Find where the given text appears and provide that cell's center as [x, y] coordinate. 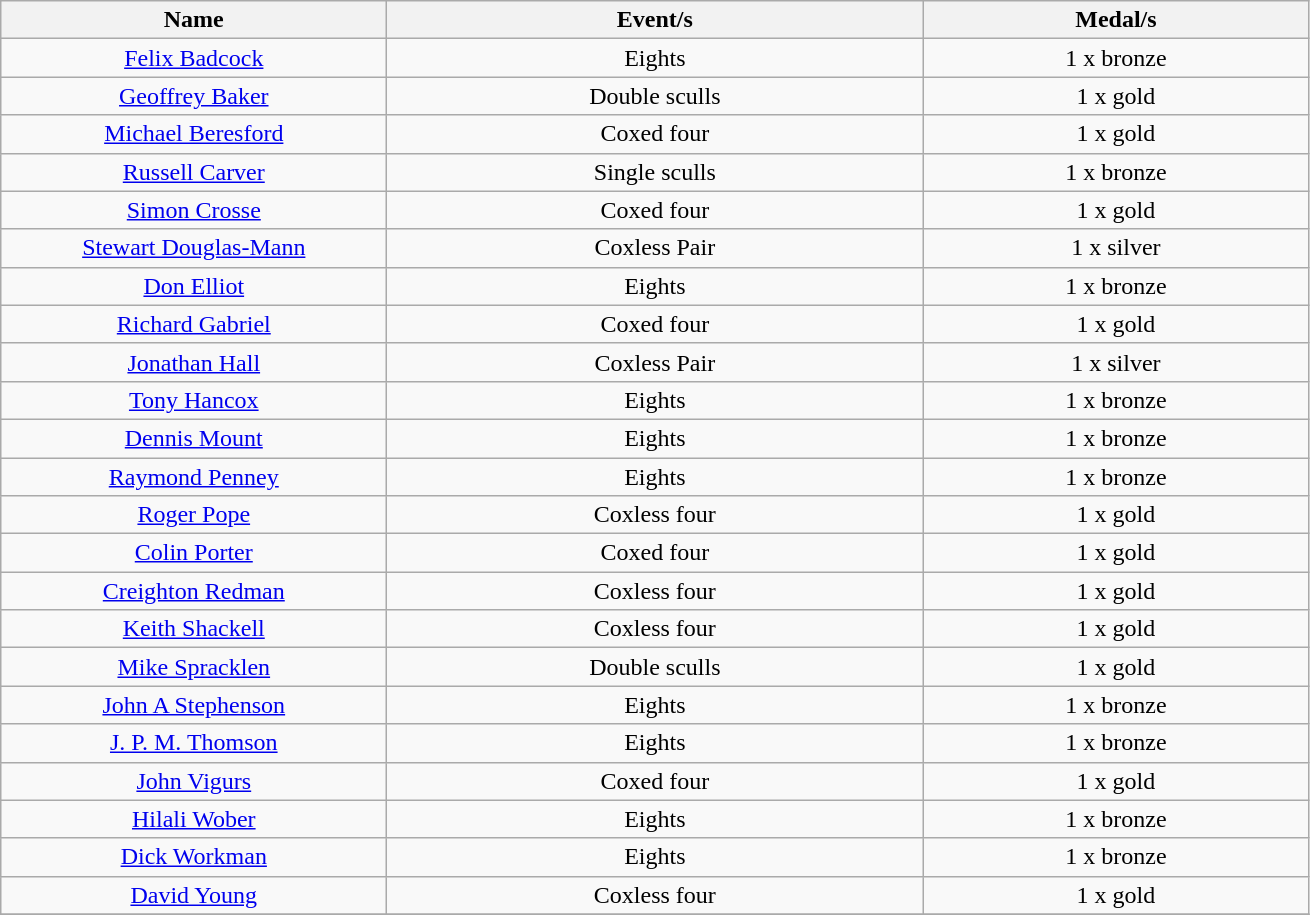
John A Stephenson [194, 705]
J. P. M. Thomson [194, 743]
Felix Badcock [194, 58]
Geoffrey Baker [194, 96]
Stewart Douglas-Mann [194, 248]
Raymond Penney [194, 477]
Colin Porter [194, 553]
Simon Crosse [194, 210]
Event/s [655, 20]
Creighton Redman [194, 591]
Mike Spracklen [194, 667]
Roger Pope [194, 515]
Medal/s [1116, 20]
Russell Carver [194, 172]
Jonathan Hall [194, 362]
Single sculls [655, 172]
Name [194, 20]
Richard Gabriel [194, 324]
John Vigurs [194, 781]
Hilali Wober [194, 819]
Dick Workman [194, 857]
David Young [194, 895]
Dennis Mount [194, 438]
Michael Beresford [194, 134]
Don Elliot [194, 286]
Tony Hancox [194, 400]
Keith Shackell [194, 629]
